Capture the cell that displays the provided text and extract its [X, Y] central coordinate. 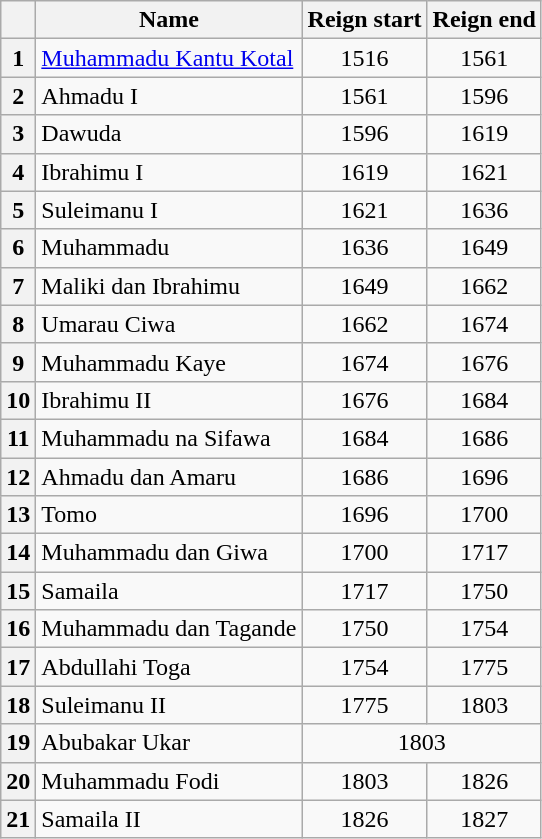
12 [18, 477]
Suleimanu I [169, 210]
Ahmadu dan Amaru [169, 477]
Samaila II [169, 819]
Muhammadu Kantu Kotal [169, 58]
13 [18, 515]
18 [18, 705]
4 [18, 172]
2 [18, 96]
Dawuda [169, 134]
Abdullahi Toga [169, 667]
1516 [364, 58]
Umarau Ciwa [169, 324]
Ahmadu I [169, 96]
16 [18, 629]
Samaila [169, 591]
Tomo [169, 515]
Muhammadu dan Giwa [169, 553]
Ibrahimu II [169, 400]
9 [18, 362]
10 [18, 400]
Ibrahimu I [169, 172]
8 [18, 324]
5 [18, 210]
6 [18, 248]
20 [18, 781]
Name [169, 20]
Muhammadu dan Tagande [169, 629]
Abubakar Ukar [169, 743]
Reign end [484, 20]
Maliki dan Ibrahimu [169, 286]
Muhammadu Kaye [169, 362]
17 [18, 667]
Suleimanu II [169, 705]
Muhammadu Fodi [169, 781]
Muhammadu na Sifawa [169, 438]
1827 [484, 819]
Muhammadu [169, 248]
14 [18, 553]
15 [18, 591]
1 [18, 58]
Reign start [364, 20]
19 [18, 743]
21 [18, 819]
11 [18, 438]
3 [18, 134]
7 [18, 286]
